Scan for the cell matching the given text and deliver its [x, y] coordinate at center. 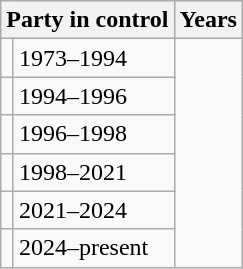
1994–1996 [94, 96]
Party in control [88, 20]
Years [208, 20]
1996–1998 [94, 134]
1973–1994 [94, 58]
1998–2021 [94, 172]
2024–present [94, 248]
2021–2024 [94, 210]
